Detect which cell encompasses the target text, then output its [X, Y] center coordinate. 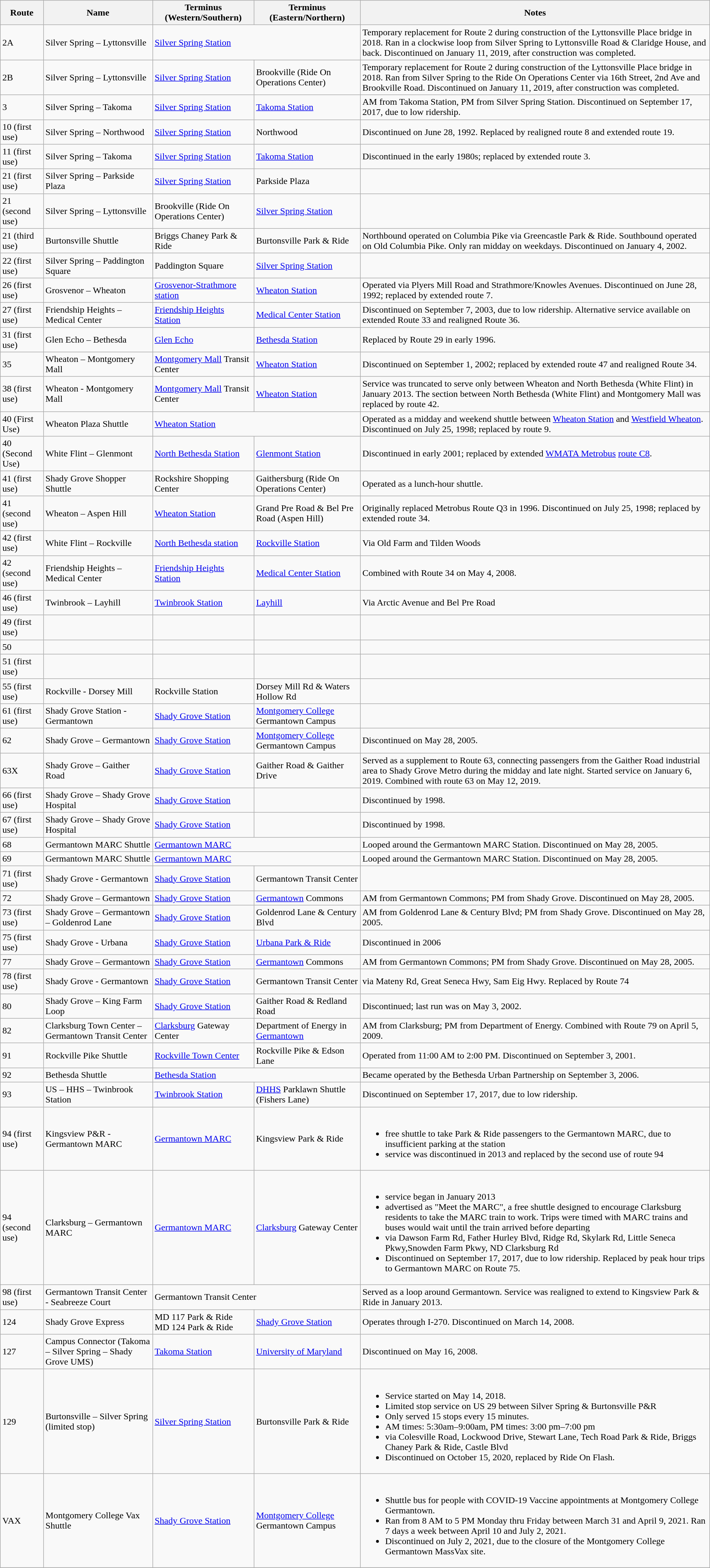
Wheaton – Aspen Hill [98, 513]
Originally replaced Metrobus Route Q3 in 1996. Discontinued on July 25, 1998; replaced by extended route 34. [535, 513]
Gaither Road & Redland Road [307, 1006]
Shady Grove – Gaither Road [98, 770]
68 [22, 845]
80 [22, 1006]
Wheaton – Montgomery Mall [98, 364]
Shady Grove Express [98, 1322]
Grand Pre Road & Bel Pre Road (Aspen Hill) [307, 513]
White Flint – Glenmont [98, 454]
31 (first use) [22, 339]
Replaced by Route 29 in early 1996. [535, 339]
78 (first use) [22, 981]
3 [22, 107]
51 (first use) [22, 666]
67 (first use) [22, 825]
41 (first use) [22, 483]
91 [22, 1055]
Terminus (Western/Southern) [203, 13]
49 (first use) [22, 628]
Name [98, 13]
White Flint – Rockville [98, 543]
40 (Second Use) [22, 454]
Discontinued on September 1, 2002; replaced by extended route 47 and realigned Route 34. [535, 364]
Discontinued in the early 1980s; replaced by extended route 3. [535, 156]
21 (third use) [22, 241]
26 (first use) [22, 290]
Operated as a midday and weekend shuttle between Wheaton Station and Westfield Wheaton. Discontinued on July 25, 1998; replaced by route 9. [535, 424]
41 (second use) [22, 513]
35 [22, 364]
Rockville - Dorsey Mill [98, 691]
55 (first use) [22, 691]
Goldenrod Lane & Century Blvd [307, 917]
Shady Grove Station - Germantown [98, 716]
Department of Energy in Germantown [307, 1030]
Via Old Farm and Tilden Woods [535, 543]
10 (first use) [22, 132]
Bethesda Shuttle [98, 1075]
38 (first use) [22, 394]
46 (first use) [22, 602]
North Bethesda station [203, 543]
Operates through I-270. Discontinued on March 14, 2008. [535, 1322]
75 (first use) [22, 942]
94 (first use) [22, 1139]
Clarksburg Town Center – Germantown Transit Center [98, 1030]
Rockshire Shopping Center [203, 483]
92 [22, 1075]
Kingsview P&R - Germantown MARC [98, 1139]
2A [22, 42]
Northwood [307, 132]
22 (first use) [22, 266]
Wheaton Plaza Shuttle [98, 424]
73 (first use) [22, 917]
11 (first use) [22, 156]
Germantown Transit Center - Seabreeze Court [98, 1297]
62 [22, 741]
127 [22, 1352]
27 (first use) [22, 315]
AM from Clarksburg; PM from Department of Energy. Combined with Route 79 on April 5, 2009. [535, 1030]
Montgomery College Vax Shuttle [98, 1521]
Rockville Pike Shuttle [98, 1055]
Silver Spring – Paddington Square [98, 266]
21 (first use) [22, 181]
71 (first use) [22, 879]
Discontinued on June 28, 1992. Replaced by realigned route 8 and extended route 19. [535, 132]
Shady Grove Shopper Shuttle [98, 483]
Route [22, 13]
Kingsview Park & Ride [307, 1139]
Grosvenor-Strathmore station [203, 290]
Briggs Chaney Park & Ride [203, 241]
40 (First Use) [22, 424]
Glen Echo – Bethesda [98, 339]
North Bethesda Station [203, 454]
Dorsey Mill Rd & Waters Hollow Rd [307, 691]
94 (second use) [22, 1228]
Discontinued on May 28, 2005. [535, 741]
Notes [535, 13]
MD 117 Park & RideMD 124 Park & Ride [203, 1322]
61 (first use) [22, 716]
50 [22, 647]
72 [22, 898]
Discontinued; last run was on May 3, 2002. [535, 1006]
Gaither Road & Gaither Drive [307, 770]
Became operated by the Bethesda Urban Partnership on September 3, 2006. [535, 1075]
Discontinued on September 17, 2017, due to low ridership. [535, 1094]
Paddington Square [203, 266]
2B [22, 77]
Grosvenor – Wheaton [98, 290]
Rockville Town Center [203, 1055]
Burtonsville Shuttle [98, 241]
Silver Spring – Parkside Plaza [98, 181]
Shady Grove - Urbana [98, 942]
VAX [22, 1521]
21 (second use) [22, 211]
Via Arctic Avenue and Bel Pre Road [535, 602]
Burtonsville – Silver Spring (limited stop) [98, 1421]
Operated as a lunch-hour shuttle. [535, 483]
Served as a loop around Germantown. Service was realigned to extend to Kingsview Park & Ride in January 2013. [535, 1297]
Shady Grove – King Farm Loop [98, 1006]
98 (first use) [22, 1297]
Discontinued in early 2001; replaced by extended WMATA Metrobus route C8. [535, 454]
124 [22, 1322]
Gaithersburg (Ride On Operations Center) [307, 483]
42 (first use) [22, 543]
DHHS Parklawn Shuttle (Fishers Lane) [307, 1094]
42 (second use) [22, 573]
Glenmont Station [307, 454]
Silver Spring – Northwood [98, 132]
129 [22, 1421]
University of Maryland [307, 1352]
Discontinued on May 16, 2008. [535, 1352]
Shady Grove – Germantown – Goldenrod Lane [98, 917]
66 (first use) [22, 801]
Parkside Plaza [307, 181]
93 [22, 1094]
77 [22, 962]
Operated from 11:00 AM to 2:00 PM. Discontinued on September 3, 2001. [535, 1055]
Terminus (Eastern/Northern) [307, 13]
Rockville Pike & Edson Lane [307, 1055]
Urbana Park & Ride [307, 942]
US – HHS – Twinbrook Station [98, 1094]
Glen Echo [203, 339]
Combined with Route 34 on May 4, 2008. [535, 573]
69 [22, 859]
82 [22, 1030]
Discontinued on September 7, 2003, due to low ridership. Alternative service available on extended Route 33 and realigned Route 36. [535, 315]
63X [22, 770]
Layhill [307, 602]
AM from Goldenrod Lane & Century Blvd; PM from Shady Grove. Discontinued on May 28, 2005. [535, 917]
AM from Takoma Station, PM from Silver Spring Station. Discontinued on September 17, 2017, due to low ridership. [535, 107]
Operated via Plyers Mill Road and Strathmore/Knowles Avenues. Discontinued on June 28, 1992; replaced by extended route 7. [535, 290]
Wheaton - Montgomery Mall [98, 394]
Twinbrook – Layhill [98, 602]
via Mateny Rd, Great Seneca Hwy, Sam Eig Hwy. Replaced by Route 74 [535, 981]
Clarksburg – Germantown MARC [98, 1228]
Discontinued in 2006 [535, 942]
Campus Connector (Takoma – Silver Spring – Shady Grove UMS) [98, 1352]
